For the text-containing cell, return its midpoint in [X, Y] coordinate format. 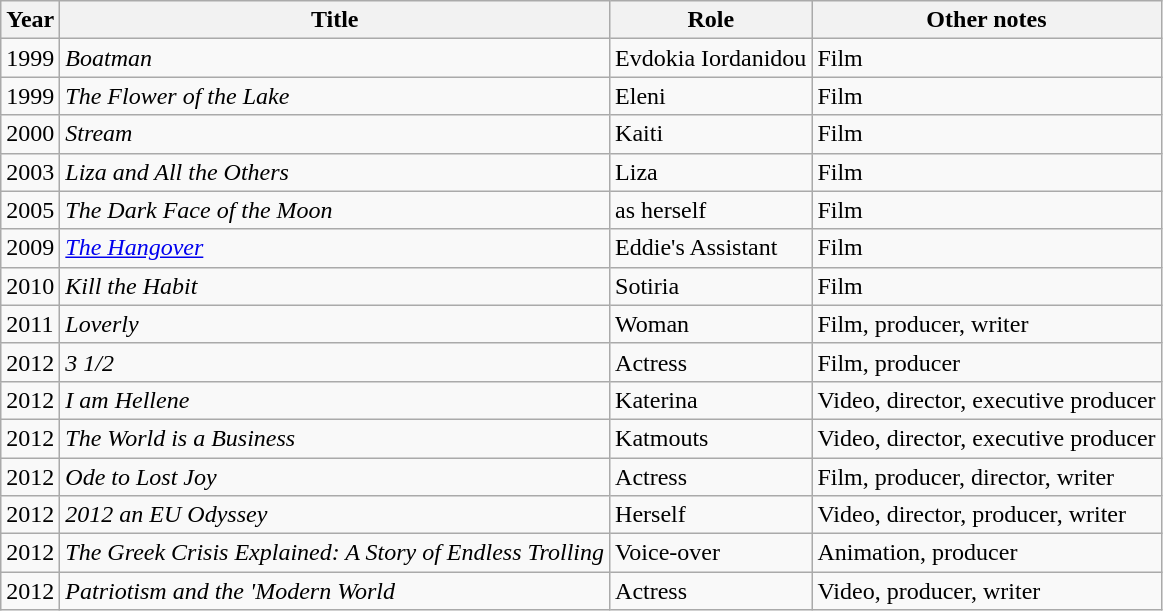
The Hangover [335, 248]
Other notes [986, 20]
2011 [30, 324]
Title [335, 20]
I am Hellene [335, 400]
Herself [711, 515]
Video, producer, writer [986, 591]
Patriotism and the 'Modern World [335, 591]
Kaiti [711, 134]
Ode to Lost Joy [335, 477]
Voice-over [711, 553]
Sotiria [711, 286]
2012 an EU Odyssey [335, 515]
Kill the Habit [335, 286]
Katerina [711, 400]
Eleni [711, 96]
2005 [30, 210]
Film, producer, director, writer [986, 477]
Woman [711, 324]
Film, producer [986, 362]
Katmouts [711, 438]
The Dark Face of the Moon [335, 210]
Boatman [335, 58]
3 1/2 [335, 362]
Stream [335, 134]
Evdokia Iordanidou [711, 58]
2009 [30, 248]
Role [711, 20]
Loverly [335, 324]
Liza and All the Others [335, 172]
Eddie's Assistant [711, 248]
2003 [30, 172]
The World is a Business [335, 438]
Film, producer, writer [986, 324]
2010 [30, 286]
The Flower of the Lake [335, 96]
Video, director, producer, writer [986, 515]
as herself [711, 210]
The Greek Crisis Explained: A Story of Endless Trolling [335, 553]
Year [30, 20]
2000 [30, 134]
Animation, producer [986, 553]
Liza [711, 172]
